Output the [x, y] coordinate of the center of the cell containing the given text.  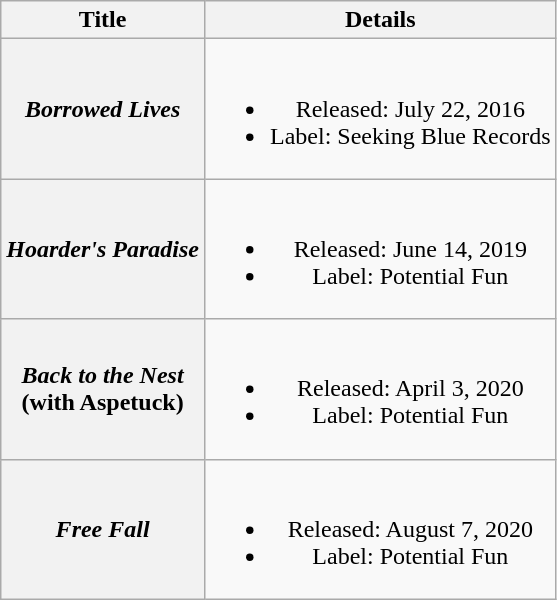
Released: April 3, 2020Label: Potential Fun [380, 389]
Released: August 7, 2020Label: Potential Fun [380, 529]
Title [103, 20]
Free Fall [103, 529]
Released: June 14, 2019Label: Potential Fun [380, 249]
Borrowed Lives [103, 109]
Details [380, 20]
Released: July 22, 2016Label: Seeking Blue Records [380, 109]
Back to the Nest (with Aspetuck) [103, 389]
Hoarder's Paradise [103, 249]
